Pinpoint the cell where the given text exists, returning its (X, Y) midpoint coordinate. 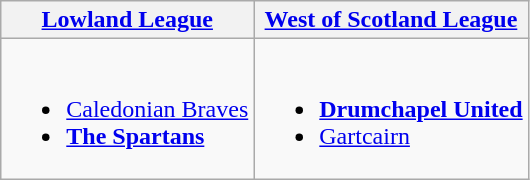
West of Scotland League (391, 20)
Drumchapel UnitedGartcairn (391, 109)
Lowland League (128, 20)
Caledonian BravesThe Spartans (128, 109)
